Return (x, y) of the center of cell containing provided text 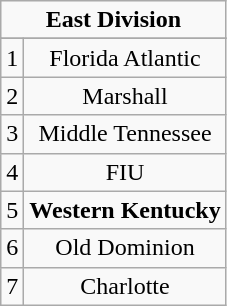
Western Kentucky (125, 210)
Old Dominion (125, 248)
3 (12, 134)
1 (12, 58)
Florida Atlantic (125, 58)
Marshall (125, 96)
FIU (125, 172)
Charlotte (125, 286)
Middle Tennessee (125, 134)
4 (12, 172)
6 (12, 248)
East Division (114, 20)
2 (12, 96)
5 (12, 210)
7 (12, 286)
